Output the [X, Y] coordinate of the center of the cell containing the given text.  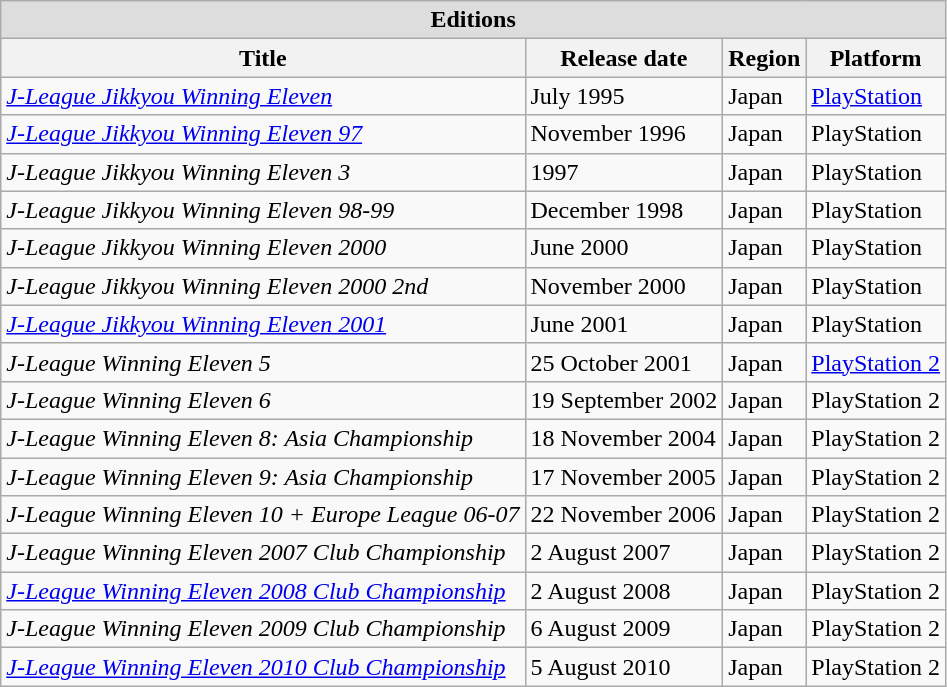
Title [263, 58]
J-League Jikkyou Winning Eleven 2000 [263, 248]
Editions [474, 20]
22 November 2006 [624, 515]
2 August 2007 [624, 553]
17 November 2005 [624, 477]
18 November 2004 [624, 438]
J-League Winning Eleven 9: Asia Championship [263, 477]
J-League Jikkyou Winning Eleven 2000 2nd [263, 286]
J-League Winning Eleven 5 [263, 362]
November 1996 [624, 134]
J-League Winning Eleven 8: Asia Championship [263, 438]
Release date [624, 58]
J-League Winning Eleven 2007 Club Championship [263, 553]
Platform [876, 58]
J-League Winning Eleven 2008 Club Championship [263, 591]
J-League Jikkyou Winning Eleven 97 [263, 134]
J-League Winning Eleven 10 + Europe League 06-07 [263, 515]
June 2000 [624, 248]
November 2000 [624, 286]
December 1998 [624, 210]
19 September 2002 [624, 400]
J-League Winning Eleven 6 [263, 400]
2 August 2008 [624, 591]
1997 [624, 172]
June 2001 [624, 324]
J-League Jikkyou Winning Eleven [263, 96]
5 August 2010 [624, 667]
6 August 2009 [624, 629]
J-League Jikkyou Winning Eleven 3 [263, 172]
J-League Jikkyou Winning Eleven 98-99 [263, 210]
25 October 2001 [624, 362]
Region [764, 58]
July 1995 [624, 96]
J-League Winning Eleven 2010 Club Championship [263, 667]
J-League Winning Eleven 2009 Club Championship [263, 629]
J-League Jikkyou Winning Eleven 2001 [263, 324]
